Return the (X, Y) coordinate for the center point of the cell that contains the specified text.  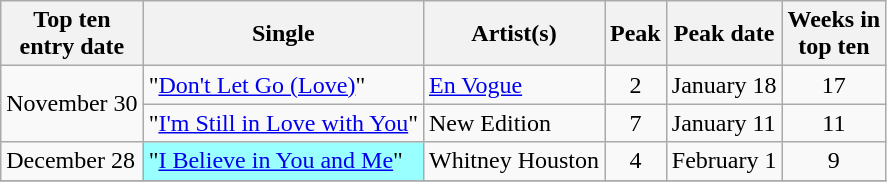
En Vogue (514, 85)
9 (834, 161)
"I Believe in You and Me" (283, 161)
New Edition (514, 123)
Artist(s) (514, 34)
"Don't Let Go (Love)" (283, 85)
February 1 (724, 161)
7 (636, 123)
4 (636, 161)
Peak (636, 34)
November 30 (72, 104)
December 28 (72, 161)
Peak date (724, 34)
11 (834, 123)
January 11 (724, 123)
2 (636, 85)
January 18 (724, 85)
"I'm Still in Love with You" (283, 123)
Weeks intop ten (834, 34)
Whitney Houston (514, 161)
17 (834, 85)
Top tenentry date (72, 34)
Single (283, 34)
